Scan for the cell matching the given text and deliver its (x, y) coordinate at center. 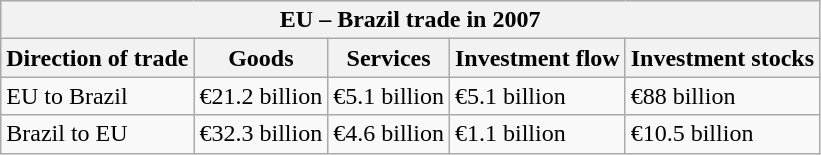
€32.3 billion (261, 134)
Investment stocks (722, 58)
Investment flow (537, 58)
Brazil to EU (98, 134)
€21.2 billion (261, 96)
€4.6 billion (389, 134)
EU – Brazil trade in 2007 (410, 20)
€88 billion (722, 96)
€10.5 billion (722, 134)
Direction of trade (98, 58)
EU to Brazil (98, 96)
Goods (261, 58)
€1.1 billion (537, 134)
Services (389, 58)
